For the text-containing cell, return its midpoint in [x, y] coordinate format. 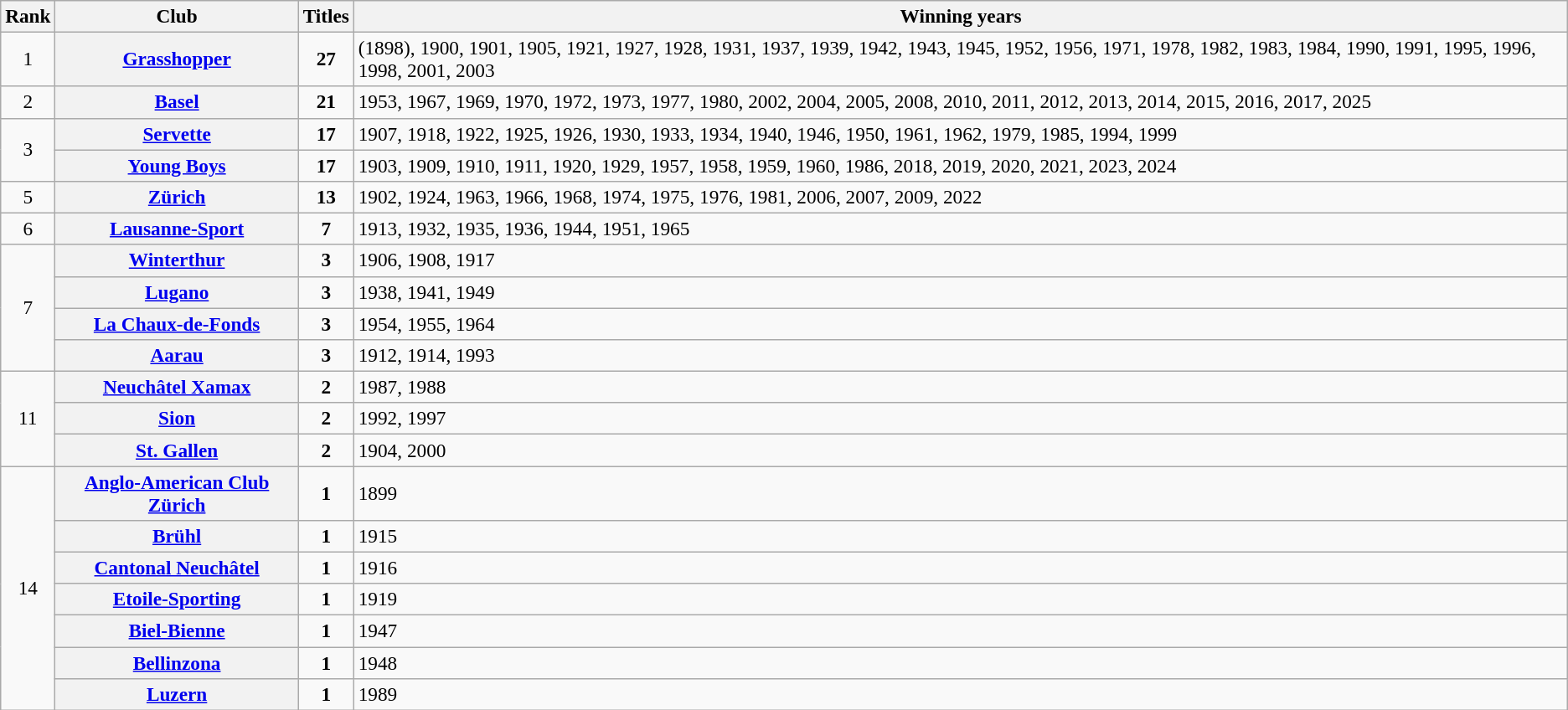
Zürich [177, 197]
Biel-Bienne [177, 630]
1938, 1941, 1949 [961, 292]
1987, 1988 [961, 387]
1906, 1908, 1917 [961, 260]
1953, 1967, 1969, 1970, 1972, 1973, 1977, 1980, 2002, 2004, 2005, 2008, 2010, 2011, 2012, 2013, 2014, 2015, 2016, 2017, 2025 [961, 102]
Servette [177, 134]
Brühl [177, 536]
1954, 1955, 1964 [961, 323]
Neuchâtel Xamax [177, 387]
Anglo-American Club Zürich [177, 492]
1907, 1918, 1922, 1925, 1926, 1930, 1933, 1934, 1940, 1946, 1950, 1961, 1962, 1979, 1985, 1994, 1999 [961, 134]
Lugano [177, 292]
Lausanne-Sport [177, 229]
Titles [326, 16]
Winning years [961, 16]
Cantonal Neuchâtel [177, 568]
1919 [961, 599]
Bellinzona [177, 662]
14 [28, 588]
1913, 1932, 1935, 1936, 1944, 1951, 1965 [961, 229]
Basel [177, 102]
Grasshopper [177, 59]
Rank [28, 16]
1915 [961, 536]
Young Boys [177, 165]
Aarau [177, 355]
1899 [961, 492]
Sion [177, 419]
Club [177, 16]
27 [326, 59]
11 [28, 419]
St. Gallen [177, 450]
1947 [961, 630]
1916 [961, 568]
1904, 2000 [961, 450]
5 [28, 197]
1948 [961, 662]
Winterthur [177, 260]
13 [326, 197]
Luzern [177, 694]
La Chaux-de-Fonds [177, 323]
6 [28, 229]
1989 [961, 694]
1902, 1924, 1963, 1966, 1968, 1974, 1975, 1976, 1981, 2006, 2007, 2009, 2022 [961, 197]
Etoile-Sporting [177, 599]
1903, 1909, 1910, 1911, 1920, 1929, 1957, 1958, 1959, 1960, 1986, 2018, 2019, 2020, 2021, 2023, 2024 [961, 165]
1992, 1997 [961, 419]
21 [326, 102]
1912, 1914, 1993 [961, 355]
